Provide the [x, y] coordinate of the cell's center where the given text is located.  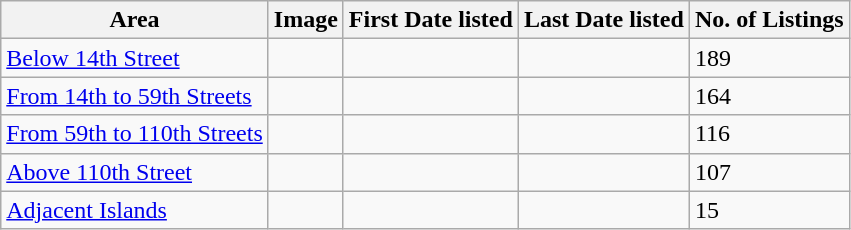
From 14th to 59th Streets [135, 96]
No. of Listings [769, 20]
Area [135, 20]
Below 14th Street [135, 58]
Above 110th Street [135, 172]
116 [769, 134]
Image [306, 20]
15 [769, 210]
From 59th to 110th Streets [135, 134]
107 [769, 172]
164 [769, 96]
First Date listed [430, 20]
Adjacent Islands [135, 210]
189 [769, 58]
Last Date listed [604, 20]
